Provide the (X, Y) coordinate of the cell's center where the given text is located.  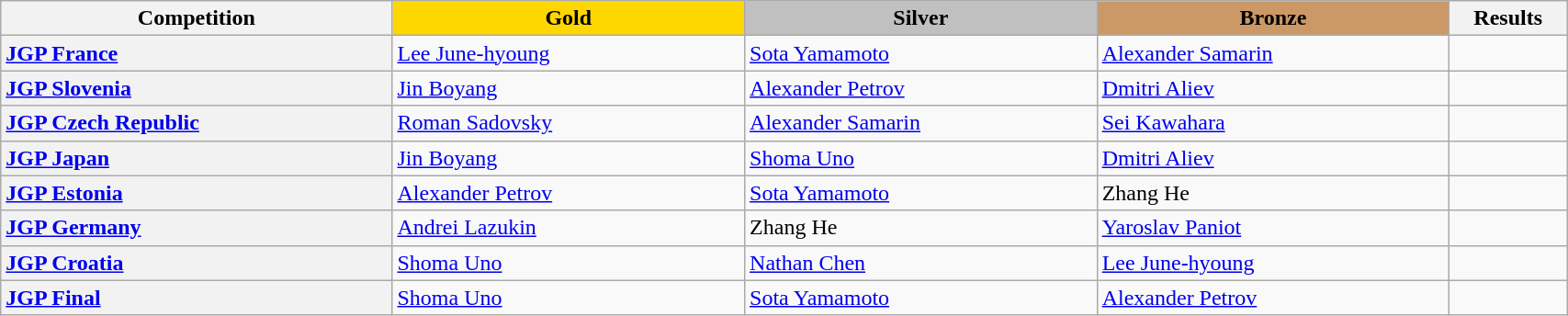
Gold (569, 18)
JGP Slovenia (197, 88)
Competition (197, 18)
JGP Germany (197, 228)
Andrei Lazukin (569, 228)
Results (1508, 18)
JGP Croatia (197, 263)
Sei Kawahara (1273, 123)
JGP France (197, 53)
Silver (921, 18)
Bronze (1273, 18)
Nathan Chen (921, 263)
Yaroslav Paniot (1273, 228)
JGP Czech Republic (197, 123)
JGP Final (197, 298)
Roman Sadovsky (569, 123)
JGP Japan (197, 158)
JGP Estonia (197, 193)
